Return (X, Y) of the center of cell containing provided text 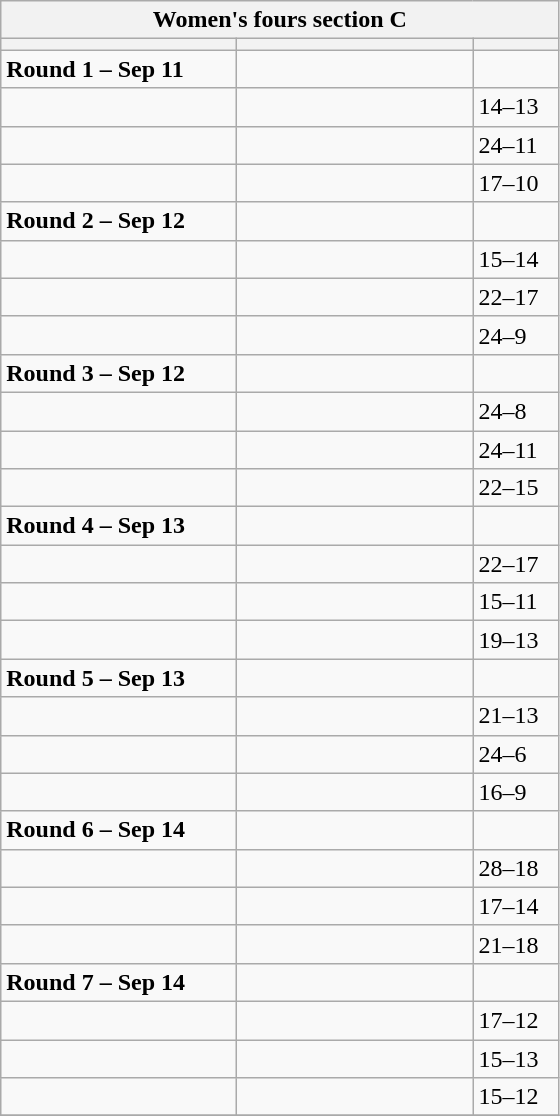
Round 7 – Sep 14 (119, 982)
Women's fours section C (280, 20)
Round 1 – Sep 11 (119, 69)
Round 6 – Sep 14 (119, 830)
17–10 (516, 183)
15–14 (516, 259)
19–13 (516, 640)
21–13 (516, 716)
24–6 (516, 754)
15–11 (516, 602)
24–8 (516, 411)
24–9 (516, 335)
15–13 (516, 1059)
14–13 (516, 107)
Round 5 – Sep 13 (119, 678)
22–15 (516, 488)
17–14 (516, 906)
Round 2 – Sep 12 (119, 221)
15–12 (516, 1097)
Round 4 – Sep 13 (119, 526)
28–18 (516, 868)
21–18 (516, 944)
17–12 (516, 1020)
Round 3 – Sep 12 (119, 373)
16–9 (516, 792)
